Extract the [X, Y] coordinate from the center of the cell holding the provided text.  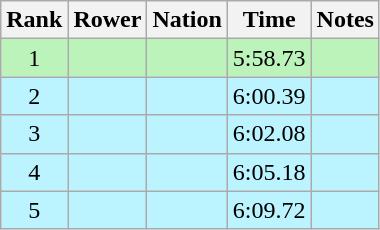
Rower [108, 20]
6:02.08 [269, 134]
3 [34, 134]
5:58.73 [269, 58]
6:00.39 [269, 96]
6:09.72 [269, 210]
1 [34, 58]
6:05.18 [269, 172]
Nation [187, 20]
2 [34, 96]
Notes [345, 20]
4 [34, 172]
5 [34, 210]
Time [269, 20]
Rank [34, 20]
